Detect which cell encompasses the target text, then output its [X, Y] center coordinate. 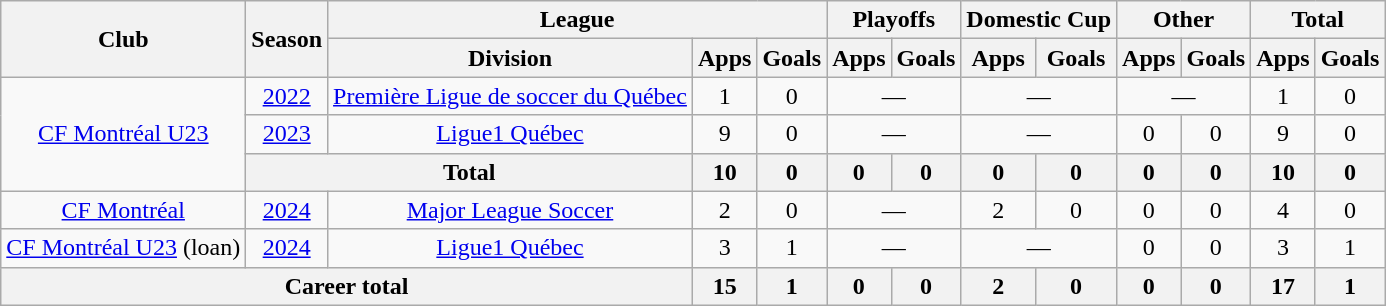
15 [724, 286]
Domestic Cup [1039, 20]
CF Montréal U23 [124, 134]
Season [287, 39]
2023 [287, 134]
Major League Soccer [510, 210]
Career total [347, 286]
4 [1283, 210]
Playoffs [894, 20]
CF Montréal U23 (loan) [124, 248]
League [578, 20]
Club [124, 39]
Division [510, 58]
CF Montréal [124, 210]
2022 [287, 96]
Other [1184, 20]
17 [1283, 286]
Première Ligue de soccer du Québec [510, 96]
